Identify which cell holds the provided text, then report its (X, Y) central coordinate. 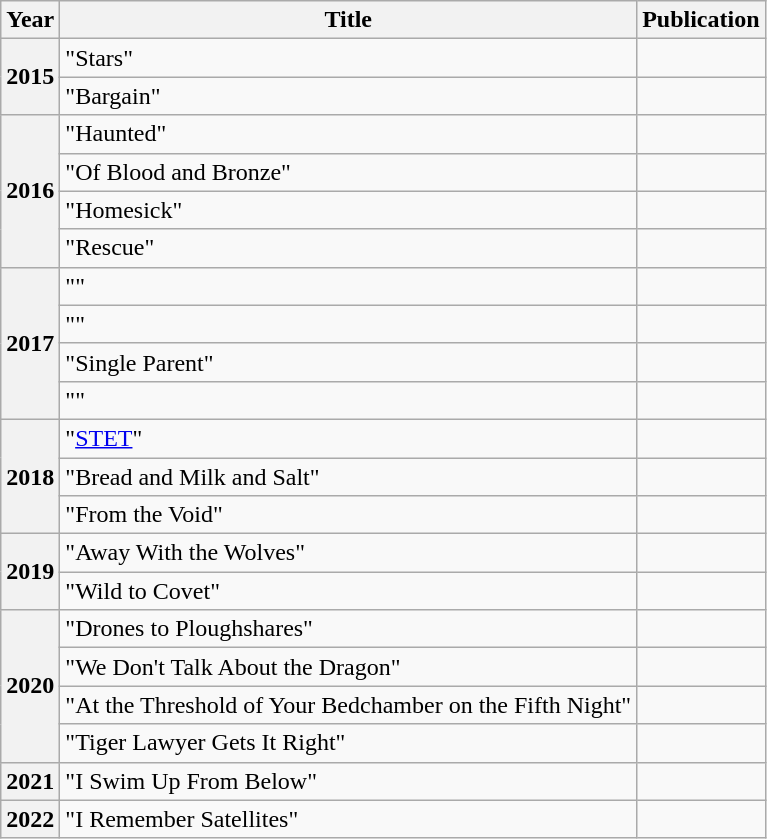
2021 (30, 781)
"We Don't Talk About the Dragon" (348, 667)
2022 (30, 819)
2018 (30, 476)
"Rescue" (348, 248)
Year (30, 20)
"Away With the Wolves" (348, 553)
2015 (30, 77)
"Bargain" (348, 96)
"Stars" (348, 58)
2016 (30, 191)
2020 (30, 686)
2019 (30, 572)
"STET" (348, 438)
2017 (30, 343)
"From the Void" (348, 515)
"Bread and Milk and Salt" (348, 477)
"Wild to Covet" (348, 591)
"Haunted" (348, 134)
"Homesick" (348, 210)
"Single Parent" (348, 362)
Publication (701, 20)
Title (348, 20)
"Drones to Ploughshares" (348, 629)
"I Swim Up From Below" (348, 781)
"Of Blood and Bronze" (348, 172)
"At the Threshold of Your Bedchamber on the Fifth Night" (348, 705)
"Tiger Lawyer Gets It Right" (348, 743)
"I Remember Satellites" (348, 819)
